Locate the cell with the specified text and output its [X, Y] center coordinate. 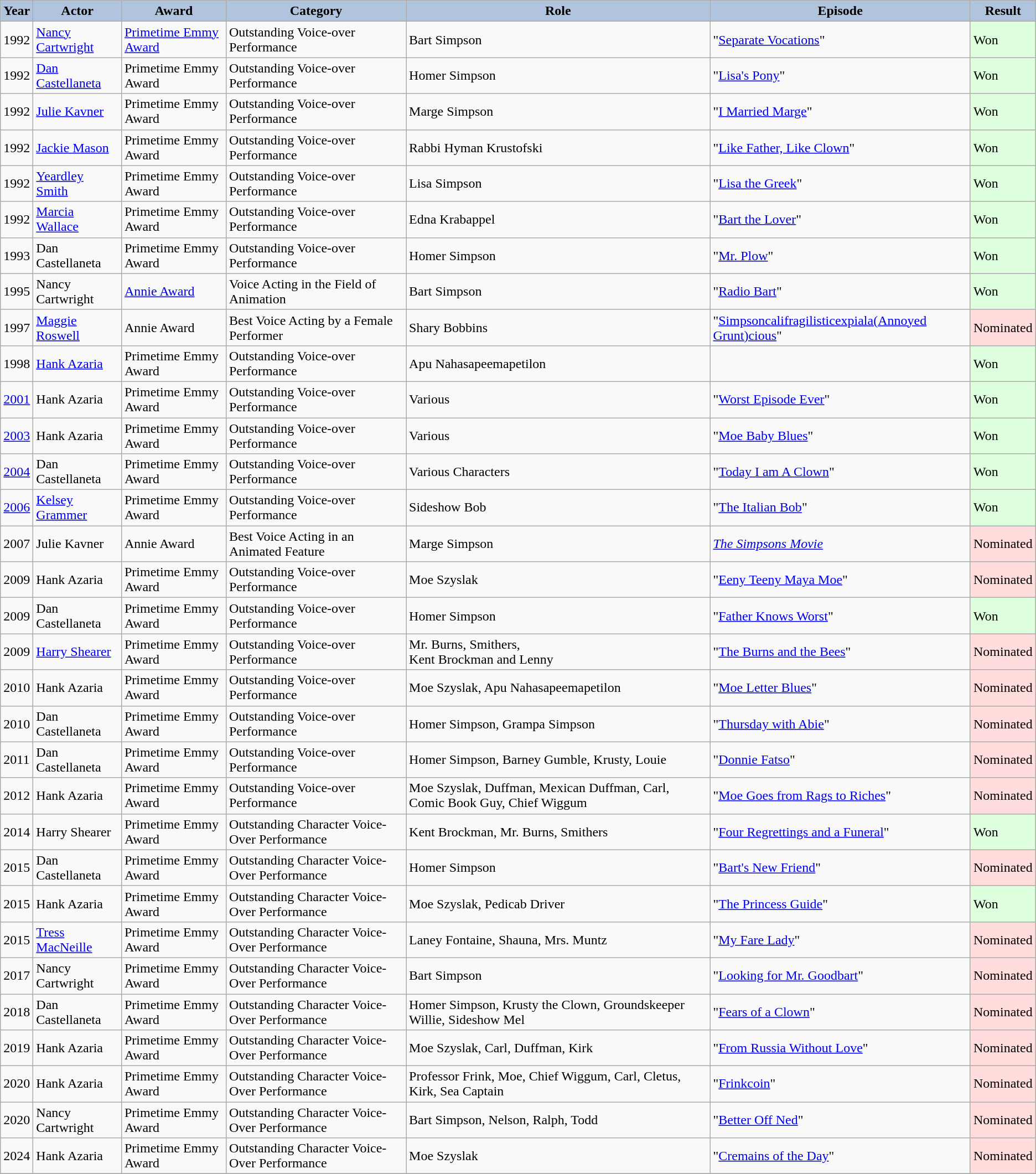
Maggie Roswell [77, 328]
2012 [17, 796]
"Bart's New Friend" [840, 868]
"Cremains of the Day" [840, 1156]
Bart Simpson, Nelson, Ralph, Todd [558, 1120]
Yeardley Smith [77, 184]
Role [558, 11]
"My Fare Lady" [840, 940]
Professor Frink, Moe, Chief Wiggum, Carl, Cletus, Kirk, Sea Captain [558, 1084]
Homer Simpson, Grampa Simpson [558, 724]
Homer Simpson, Krusty the Clown, Groundskeeper Willie, Sideshow Mel [558, 1012]
Mr. Burns, Smithers,Kent Brockman and Lenny [558, 652]
"Eeny Teeny Maya Moe" [840, 580]
2004 [17, 472]
"Donnie Fatso" [840, 759]
Sideshow Bob [558, 508]
Kent Brockman, Mr. Burns, Smithers [558, 831]
2003 [17, 435]
2019 [17, 1048]
1995 [17, 291]
"Lisa the Greek" [840, 184]
"Radio Bart" [840, 291]
"Four Regrettings and a Funeral" [840, 831]
"Lisa's Pony" [840, 75]
1997 [17, 328]
"Moe Letter Blues" [840, 687]
2001 [17, 400]
1998 [17, 363]
"Moe Goes from Rags to Riches" [840, 796]
"Looking for Mr. Goodbart" [840, 975]
"Moe Baby Blues" [840, 435]
"Thursday with Abie" [840, 724]
Jackie Mason [77, 147]
Kelsey Grammer [77, 508]
Moe Szyslak, Pedicab Driver [558, 903]
Category [315, 11]
Homer Simpson, Barney Gumble, Krusty, Louie [558, 759]
1993 [17, 256]
"Separate Vocations" [840, 40]
Year [17, 11]
Various Characters [558, 472]
Edna Krabappel [558, 219]
Marcia Wallace [77, 219]
2014 [17, 831]
Tress MacNeille [77, 940]
Moe Szyslak, Duffman, Mexican Duffman, Carl, Comic Book Guy, Chief Wiggum [558, 796]
"The Burns and the Bees" [840, 652]
Result [1003, 11]
"Frinkcoin" [840, 1084]
Rabbi Hyman Krustofski [558, 147]
2024 [17, 1156]
2018 [17, 1012]
Best Voice Acting in an Animated Feature [315, 544]
"Bart the Lover" [840, 219]
2017 [17, 975]
Moe Szyslak, Carl, Duffman, Kirk [558, 1048]
"Like Father, Like Clown" [840, 147]
Shary Bobbins [558, 328]
Voice Acting in the Field of Animation [315, 291]
Actor [77, 11]
"Father Knows Worst" [840, 616]
"Mr. Plow" [840, 256]
Laney Fontaine, Shauna, Mrs. Muntz [558, 940]
Award [174, 11]
"Simpsoncalifragilisticexpiala(Annoyed Grunt)cious" [840, 328]
"The Italian Bob" [840, 508]
"Today I am A Clown" [840, 472]
"Worst Episode Ever" [840, 400]
"Fears of a Clown" [840, 1012]
Best Voice Acting by a Female Performer [315, 328]
Apu Nahasapeemapetilon [558, 363]
2011 [17, 759]
"Better Off Ned" [840, 1120]
"The Princess Guide" [840, 903]
Lisa Simpson [558, 184]
2006 [17, 508]
Episode [840, 11]
"I Married Marge" [840, 112]
2007 [17, 544]
Moe Szyslak, Apu Nahasapeemapetilon [558, 687]
The Simpsons Movie [840, 544]
"From Russia Without Love" [840, 1048]
